For the text-containing cell, return its midpoint in [X, Y] coordinate format. 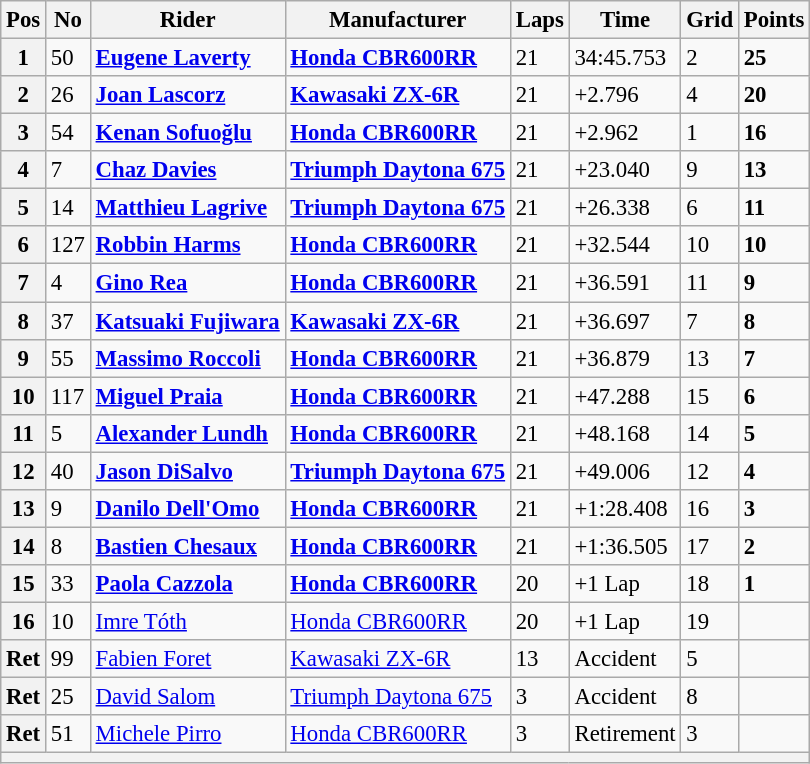
Retirement [625, 734]
Manufacturer [398, 20]
18 [710, 584]
34:45.753 [625, 58]
Kenan Sofuoğlu [188, 133]
+36.879 [625, 358]
+2.962 [625, 133]
Laps [540, 20]
Bastien Chesaux [188, 546]
+1:36.505 [625, 546]
Imre Tóth [188, 621]
Robbin Harms [188, 245]
Grid [710, 20]
No [68, 20]
Katsuaki Fujiwara [188, 321]
Pos [24, 20]
Danilo Dell'Omo [188, 509]
Joan Lascorz [188, 95]
Rider [188, 20]
17 [710, 546]
Miguel Praia [188, 396]
51 [68, 734]
+48.168 [625, 433]
26 [68, 95]
+1:28.408 [625, 509]
+36.697 [625, 321]
Fabien Foret [188, 659]
99 [68, 659]
37 [68, 321]
+2.796 [625, 95]
19 [710, 621]
55 [68, 358]
+23.040 [625, 170]
127 [68, 245]
+47.288 [625, 396]
Michele Pirro [188, 734]
Matthieu Lagrive [188, 208]
50 [68, 58]
+32.544 [625, 245]
Chaz Davies [188, 170]
Paola Cazzola [188, 584]
+49.006 [625, 471]
117 [68, 396]
+26.338 [625, 208]
+36.591 [625, 283]
Gino Rea [188, 283]
Massimo Roccoli [188, 358]
Alexander Lundh [188, 433]
Jason DiSalvo [188, 471]
33 [68, 584]
David Salom [188, 697]
Eugene Laverty [188, 58]
Points [774, 20]
40 [68, 471]
Time [625, 20]
54 [68, 133]
